Pinpoint the cell where the given text exists, returning its [x, y] midpoint coordinate. 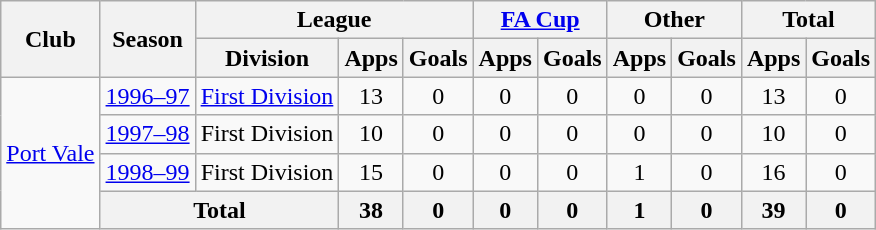
1997–98 [148, 134]
Port Vale [50, 153]
1998–99 [148, 172]
1996–97 [148, 96]
Season [148, 39]
15 [371, 172]
39 [773, 210]
16 [773, 172]
Division [267, 58]
Other [674, 20]
38 [371, 210]
League [334, 20]
FA Cup [540, 20]
Club [50, 39]
